Capture the cell that displays the provided text and extract its [x, y] central coordinate. 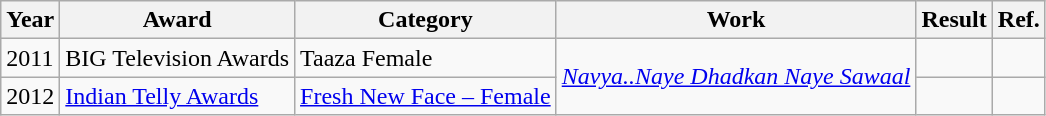
Fresh New Face – Female [426, 96]
Ref. [1018, 20]
Indian Telly Awards [178, 96]
Category [426, 20]
Year [30, 20]
Result [954, 20]
2011 [30, 58]
BIG Television Awards [178, 58]
Work [736, 20]
Award [178, 20]
Taaza Female [426, 58]
2012 [30, 96]
Navya..Naye Dhadkan Naye Sawaal [736, 77]
